Provide the [x, y] coordinate of the cell's center where the given text is located.  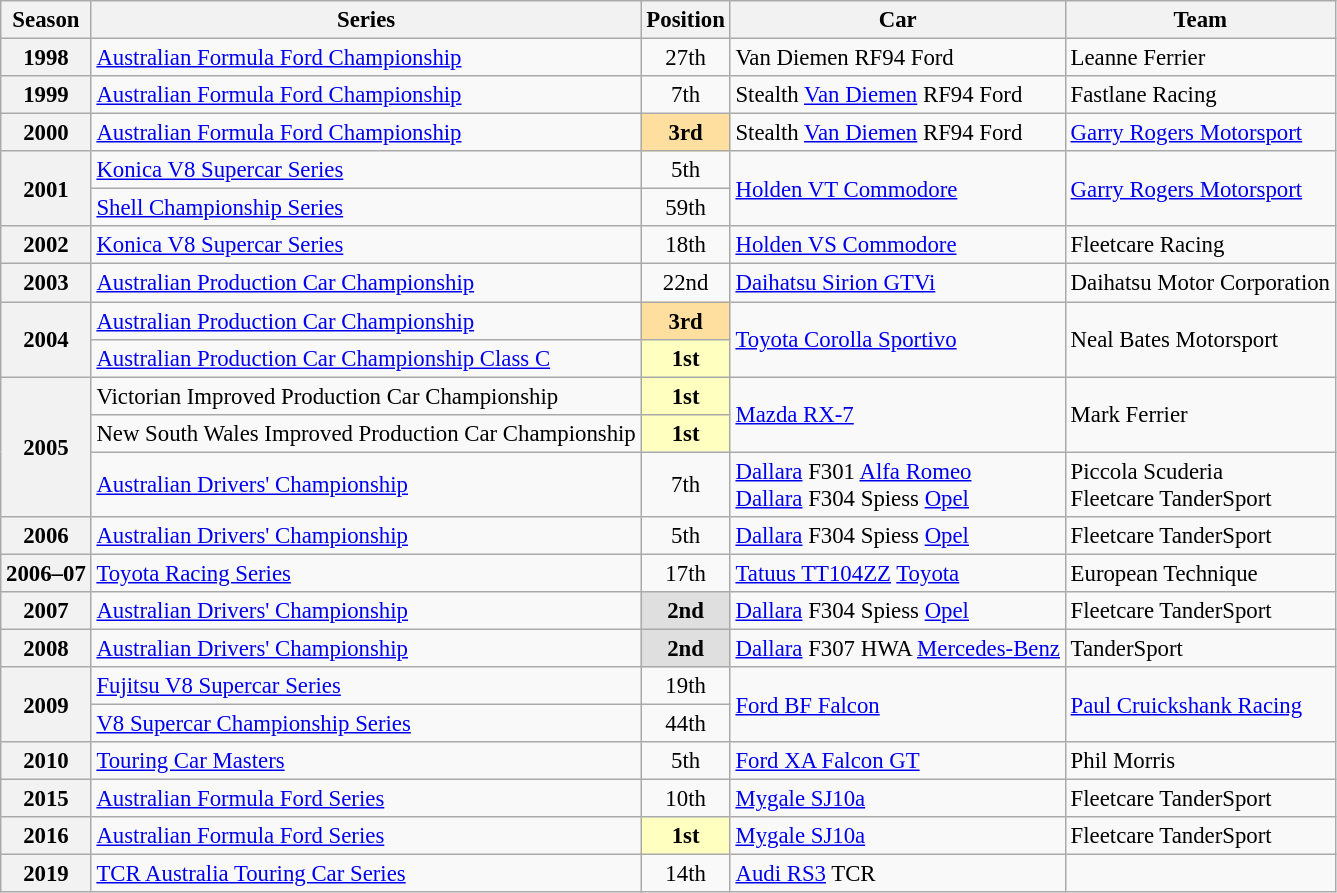
V8 Supercar Championship Series [366, 724]
Fujitsu V8 Supercar Series [366, 686]
Australian Production Car Championship Class C [366, 358]
Neal Bates Motorsport [1200, 340]
2019 [46, 874]
Holden VT Commodore [898, 188]
Position [686, 20]
Car [898, 20]
Dallara F307 HWA Mercedes-Benz [898, 648]
Dallara F301 Alfa RomeoDallara F304 Spiess Opel [898, 484]
14th [686, 874]
Tatuus TT104ZZ Toyota [898, 573]
59th [686, 208]
2000 [46, 133]
10th [686, 799]
Mark Ferrier [1200, 414]
Holden VS Commodore [898, 245]
Victorian Improved Production Car Championship [366, 396]
2007 [46, 611]
19th [686, 686]
Team [1200, 20]
Phil Morris [1200, 761]
Toyota Corolla Sportivo [898, 340]
Ford XA Falcon GT [898, 761]
Touring Car Masters [366, 761]
Daihatsu Motor Corporation [1200, 283]
Paul Cruickshank Racing [1200, 704]
European Technique [1200, 573]
Fleetcare Racing [1200, 245]
1998 [46, 58]
Ford BF Falcon [898, 704]
New South Wales Improved Production Car Championship [366, 433]
22nd [686, 283]
Audi RS3 TCR [898, 874]
Series [366, 20]
2006–07 [46, 573]
2010 [46, 761]
Leanne Ferrier [1200, 58]
2001 [46, 188]
2004 [46, 340]
44th [686, 724]
Mazda RX-7 [898, 414]
2016 [46, 836]
Shell Championship Series [366, 208]
Toyota Racing Series [366, 573]
Van Diemen RF94 Ford [898, 58]
Fastlane Racing [1200, 95]
2003 [46, 283]
2015 [46, 799]
27th [686, 58]
TanderSport [1200, 648]
Season [46, 20]
2009 [46, 704]
17th [686, 573]
2008 [46, 648]
Piccola ScuderiaFleetcare TanderSport [1200, 484]
Daihatsu Sirion GTVi [898, 283]
2002 [46, 245]
2005 [46, 447]
2006 [46, 536]
1999 [46, 95]
18th [686, 245]
TCR Australia Touring Car Series [366, 874]
